Output the (x, y) coordinate of the center of the cell containing the given text.  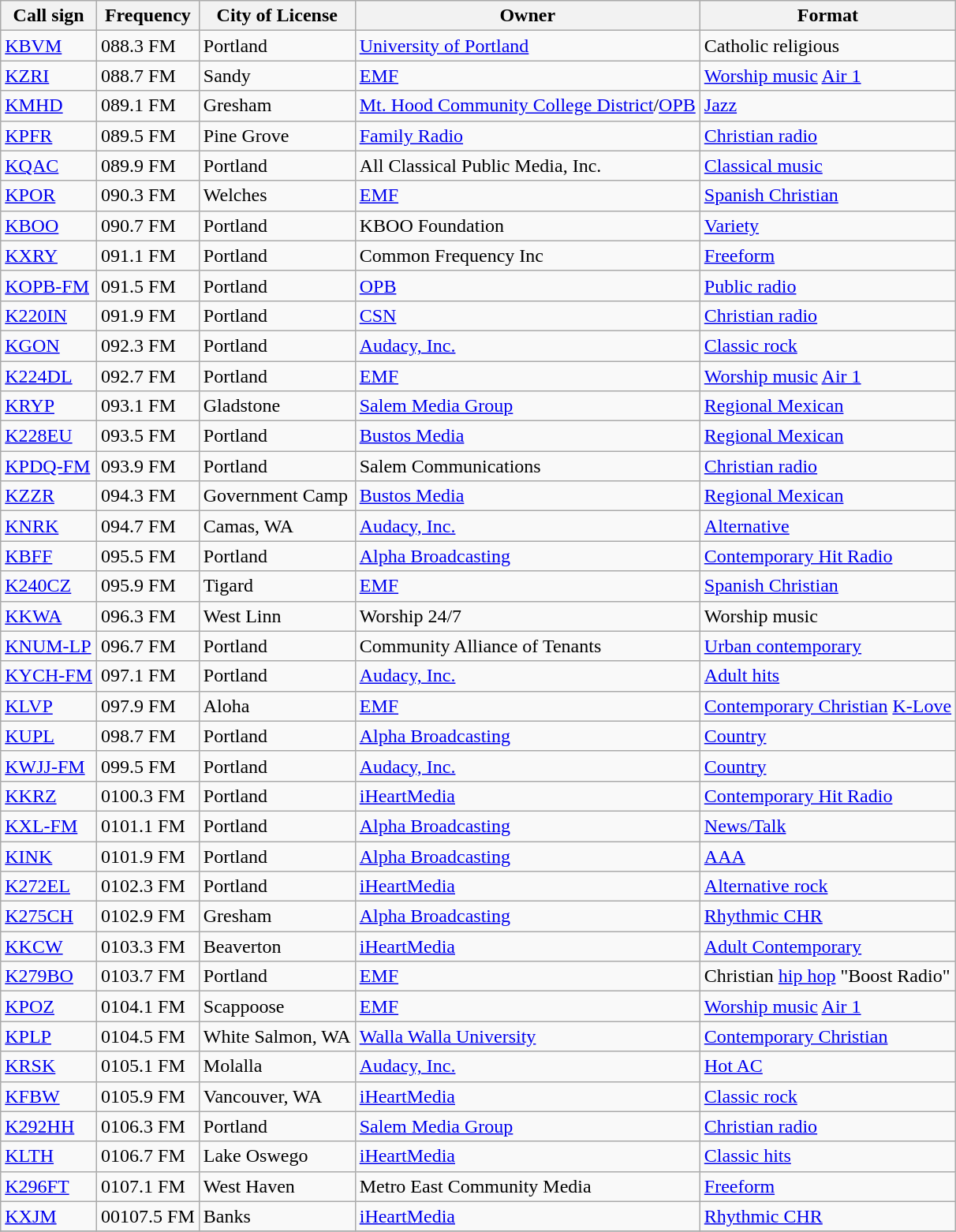
092.3 FM (148, 345)
Molalla (277, 1066)
White Salmon, WA (277, 1036)
096.7 FM (148, 646)
088.7 FM (148, 76)
Tigard (277, 586)
00107.5 FM (148, 1216)
News/Talk (827, 826)
KBOO (49, 226)
KPOZ (49, 1006)
Variety (827, 226)
Public radio (827, 286)
0106.7 FM (148, 1156)
Adult Contemporary (827, 946)
089.1 FM (148, 106)
089.5 FM (148, 136)
K275CH (49, 917)
KLVP (49, 706)
096.3 FM (148, 616)
KINK (49, 856)
Urban contemporary (827, 646)
K228EU (49, 436)
095.9 FM (148, 586)
Banks (277, 1216)
K224DL (49, 376)
Gladstone (277, 406)
KFBW (49, 1096)
KRSK (49, 1066)
Pine Grove (277, 136)
0100.3 FM (148, 796)
Adult hits (827, 676)
Jazz (827, 106)
K279BO (49, 976)
0105.1 FM (148, 1066)
Worship 24/7 (527, 616)
KXRY (49, 256)
Call sign (49, 16)
Hot AC (827, 1066)
0102.3 FM (148, 887)
Classical music (827, 166)
KQAC (49, 166)
KNRK (49, 526)
KPFR (49, 136)
Contemporary Christian (827, 1036)
KBFF (49, 556)
Metro East Community Media (527, 1186)
Government Camp (277, 496)
0107.1 FM (148, 1186)
West Haven (277, 1186)
090.3 FM (148, 196)
Mt. Hood Community College District/OPB (527, 106)
093.1 FM (148, 406)
Walla Walla University (527, 1036)
Family Radio (527, 136)
KPOR (49, 196)
098.7 FM (148, 736)
KWJJ-FM (49, 766)
Contemporary Christian K-Love (827, 706)
0103.3 FM (148, 946)
Sandy (277, 76)
KNUM-LP (49, 646)
K240CZ (49, 586)
KRYP (49, 406)
093.5 FM (148, 436)
Classic hits (827, 1156)
091.9 FM (148, 315)
088.3 FM (148, 46)
Alternative (827, 526)
KKRZ (49, 796)
Community Alliance of Tenants (527, 646)
Lake Oswego (277, 1156)
KXJM (49, 1216)
Vancouver, WA (277, 1096)
Owner (527, 16)
KGON (49, 345)
KBOO Foundation (527, 226)
089.9 FM (148, 166)
092.7 FM (148, 376)
0101.1 FM (148, 826)
094.7 FM (148, 526)
KMHD (49, 106)
0105.9 FM (148, 1096)
CSN (527, 315)
University of Portland (527, 46)
Christian hip hop "Boost Radio" (827, 976)
091.5 FM (148, 286)
0106.3 FM (148, 1126)
KBVM (49, 46)
KUPL (49, 736)
093.9 FM (148, 466)
094.3 FM (148, 496)
KOPB-FM (49, 286)
Catholic religious (827, 46)
0104.1 FM (148, 1006)
091.1 FM (148, 256)
Format (827, 16)
Alternative rock (827, 887)
Beaverton (277, 946)
K292HH (49, 1126)
KXL-FM (49, 826)
All Classical Public Media, Inc. (527, 166)
City of License (277, 16)
0103.7 FM (148, 976)
Frequency (148, 16)
KKCW (49, 946)
Scappoose (277, 1006)
097.1 FM (148, 676)
0101.9 FM (148, 856)
0102.9 FM (148, 917)
K272EL (49, 887)
Worship music (827, 616)
Salem Communications (527, 466)
090.7 FM (148, 226)
West Linn (277, 616)
K296FT (49, 1186)
Welches (277, 196)
099.5 FM (148, 766)
Camas, WA (277, 526)
095.5 FM (148, 556)
Common Frequency Inc (527, 256)
KZZR (49, 496)
KYCH-FM (49, 676)
K220IN (49, 315)
0104.5 FM (148, 1036)
KLTH (49, 1156)
Aloha (277, 706)
KZRI (49, 76)
KPDQ-FM (49, 466)
KPLP (49, 1036)
KKWA (49, 616)
AAA (827, 856)
097.9 FM (148, 706)
OPB (527, 286)
